Return (x, y) of the center of cell containing provided text 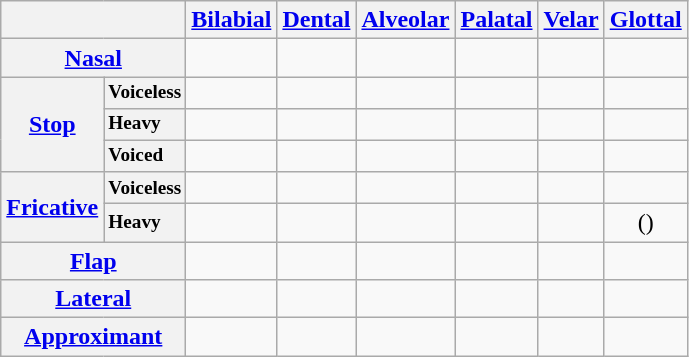
Nasal (94, 58)
Glottal (646, 20)
Voiced (145, 156)
Stop (52, 124)
Bilabial (232, 20)
Palatal (496, 20)
Alveolar (406, 20)
Approximant (94, 337)
() (646, 222)
Dental (316, 20)
Fricative (52, 207)
Lateral (94, 299)
Velar (571, 20)
Flap (94, 261)
